Scan for the cell matching the given text and deliver its (X, Y) coordinate at center. 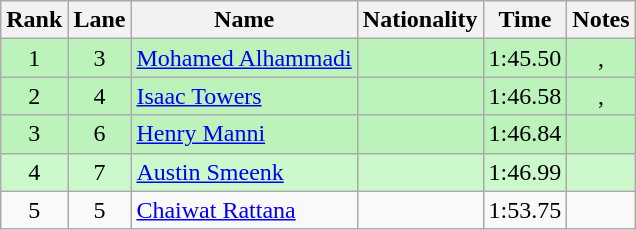
Chaiwat Rattana (244, 210)
Name (244, 20)
1:46.99 (525, 172)
1:46.58 (525, 96)
Isaac Towers (244, 96)
6 (100, 134)
Time (525, 20)
1:46.84 (525, 134)
Rank (34, 20)
1:45.50 (525, 58)
Mohamed Alhammadi (244, 58)
1 (34, 58)
Henry Manni (244, 134)
Nationality (420, 20)
Notes (601, 20)
Austin Smeenk (244, 172)
2 (34, 96)
Lane (100, 20)
7 (100, 172)
1:53.75 (525, 210)
